Capture the cell that displays the provided text and extract its (X, Y) central coordinate. 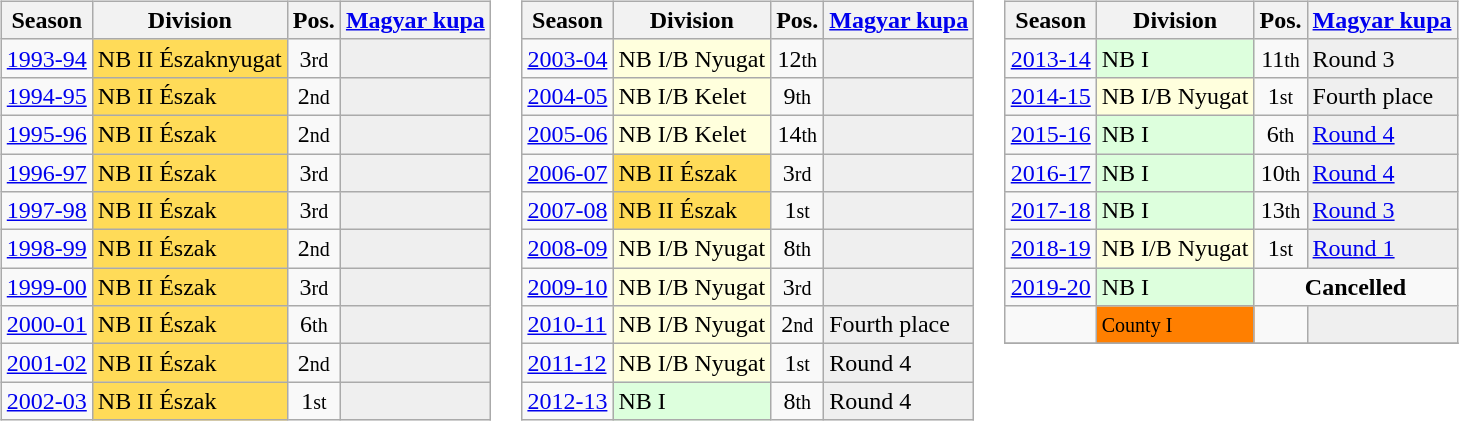
2017-18 (1050, 211)
1997-98 (46, 211)
Round 1 (1382, 249)
2011-12 (568, 363)
2001-02 (46, 363)
2005-06 (568, 134)
2019-20 (1050, 287)
2016-17 (1050, 173)
2006-07 (568, 173)
1996-97 (46, 173)
Cancelled (1356, 287)
11th (1280, 58)
1994-95 (46, 96)
NB II Északnyugat (190, 58)
2010-11 (568, 325)
2012-13 (568, 401)
1999-00 (46, 287)
1993-94 (46, 58)
2018-19 (1050, 249)
2008-09 (568, 249)
2000-01 (46, 325)
14th (798, 134)
9th (798, 96)
2009-10 (568, 287)
2004-05 (568, 96)
2015-16 (1050, 134)
1998-99 (46, 249)
2014-15 (1050, 96)
2002-03 (46, 401)
2013-14 (1050, 58)
1995-96 (46, 134)
10th (1280, 173)
12th (798, 58)
13th (1280, 211)
2003-04 (568, 58)
County I (1175, 325)
2007-08 (568, 211)
